Return [x, y] of the center of cell containing provided text 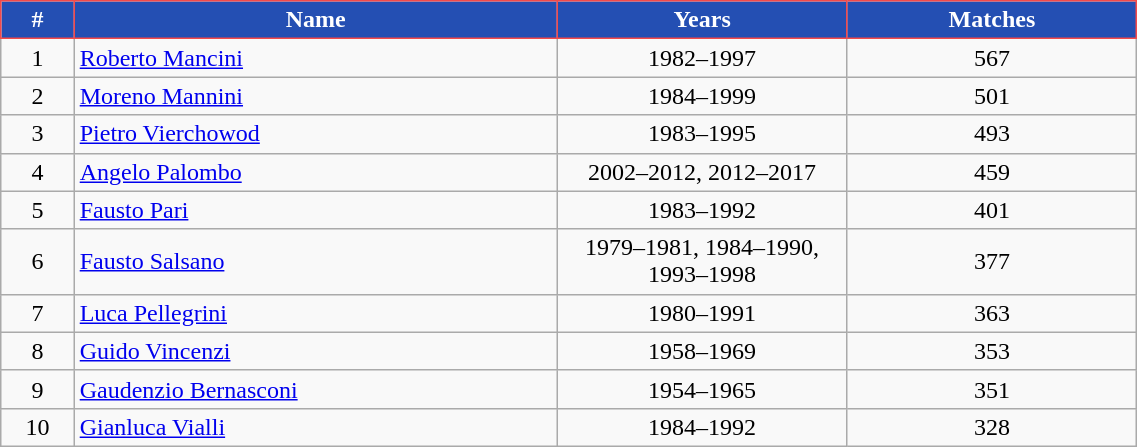
Roberto Mancini [316, 58]
459 [992, 172]
493 [992, 134]
1954–1965 [702, 389]
Matches [992, 20]
1 [38, 58]
Angelo Palombo [316, 172]
1979–1981, 1984–1990, 1993–1998 [702, 262]
567 [992, 58]
1982–1997 [702, 58]
Luca Pellegrini [316, 313]
353 [992, 351]
501 [992, 96]
9 [38, 389]
328 [992, 427]
Pietro Vierchowod [316, 134]
2002–2012, 2012–2017 [702, 172]
8 [38, 351]
Gianluca Vialli [316, 427]
1980–1991 [702, 313]
1983–1992 [702, 210]
401 [992, 210]
2 [38, 96]
Fausto Salsano [316, 262]
Fausto Pari [316, 210]
4 [38, 172]
377 [992, 262]
363 [992, 313]
1984–1992 [702, 427]
3 [38, 134]
351 [992, 389]
Years [702, 20]
1984–1999 [702, 96]
Moreno Mannini [316, 96]
6 [38, 262]
Guido Vincenzi [316, 351]
Gaudenzio Bernasconi [316, 389]
5 [38, 210]
1958–1969 [702, 351]
1983–1995 [702, 134]
10 [38, 427]
7 [38, 313]
# [38, 20]
Name [316, 20]
